Search for the cell housing the specified text and yield its (X, Y) center coordinate. 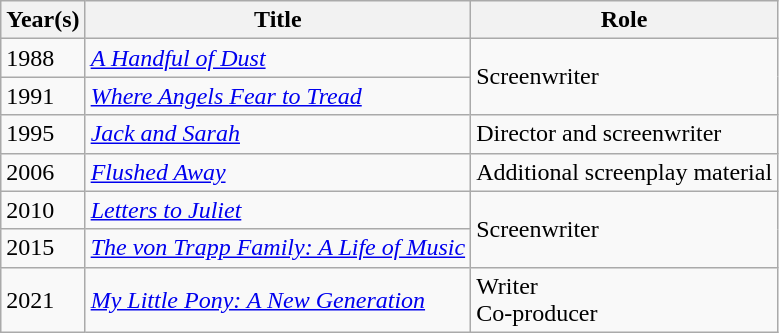
Role (624, 20)
2021 (43, 300)
Jack and Sarah (278, 134)
The von Trapp Family: A Life of Music (278, 248)
Year(s) (43, 20)
Letters to Juliet (278, 210)
My Little Pony: A New Generation (278, 300)
A Handful of Dust (278, 58)
1988 (43, 58)
Director and screenwriter (624, 134)
Flushed Away (278, 172)
Where Angels Fear to Tread (278, 96)
WriterCo-producer (624, 300)
2010 (43, 210)
1995 (43, 134)
1991 (43, 96)
2015 (43, 248)
2006 (43, 172)
Title (278, 20)
Additional screenplay material (624, 172)
